Provide the (x, y) coordinate of the cell's center where the given text is located.  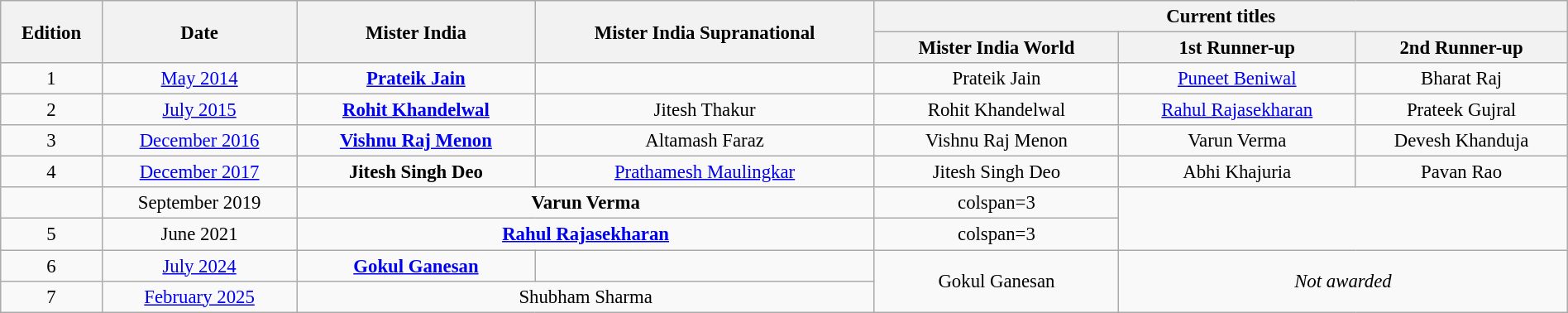
Shubham Sharma (586, 296)
4 (51, 172)
Mister India (416, 31)
July 2024 (199, 266)
Pavan Rao (1461, 172)
Prathamesh Maulingkar (705, 172)
June 2021 (199, 234)
2nd Runner-up (1461, 48)
Prateek Gujral (1461, 110)
6 (51, 266)
Mister India Supranational (705, 31)
1st Runner-up (1237, 48)
December 2017 (199, 172)
7 (51, 296)
Edition (51, 31)
Current titles (1221, 17)
Devesh Khanduja (1461, 141)
Jitesh Thakur (705, 110)
February 2025 (199, 296)
May 2014 (199, 79)
3 (51, 141)
Puneet Beniwal (1237, 79)
July 2015 (199, 110)
Date (199, 31)
September 2019 (199, 203)
1 (51, 79)
December 2016 (199, 141)
5 (51, 234)
Abhi Khajuria (1237, 172)
Altamash Faraz (705, 141)
Not awarded (1343, 282)
Mister India World (996, 48)
2 (51, 110)
Bharat Raj (1461, 79)
